Extract the [x, y] coordinate from the center of the cell holding the provided text.  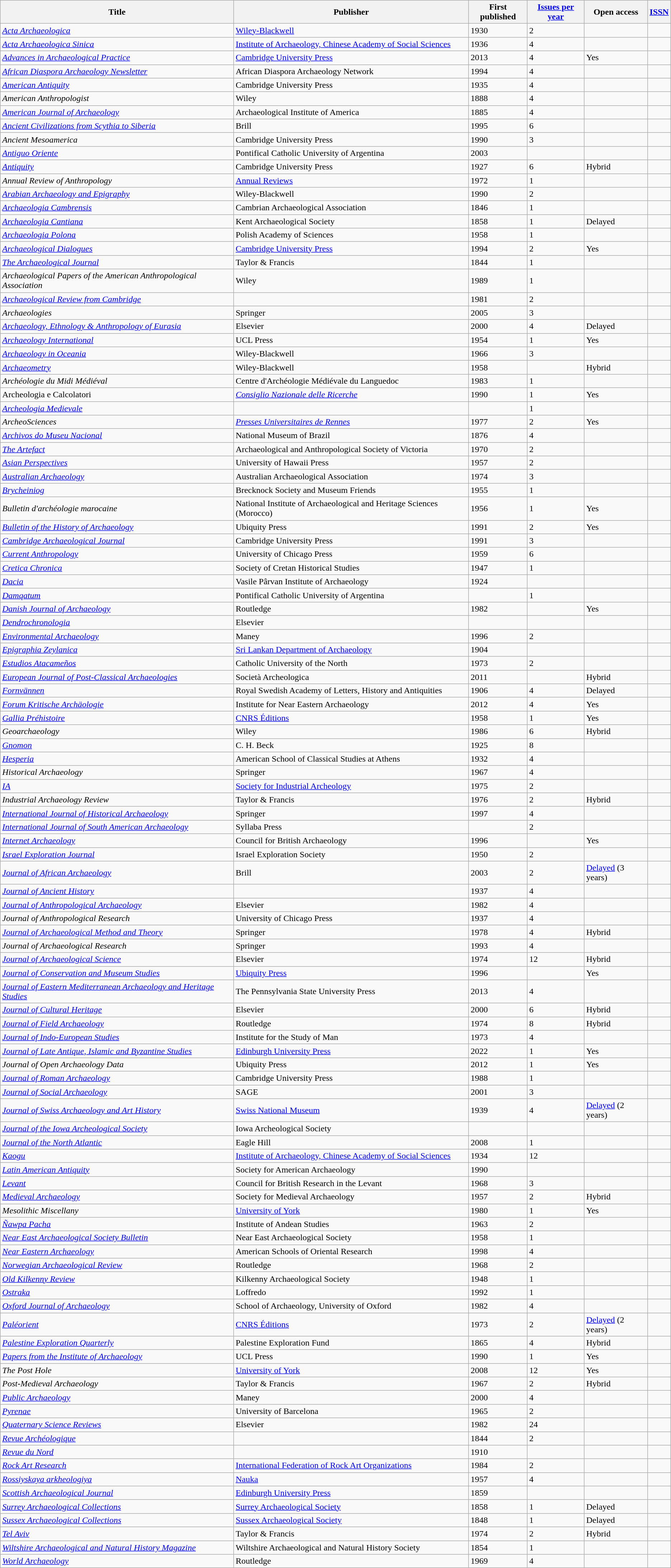
Open access [616, 12]
1950 [498, 854]
Society of Cretan Historical Studies [351, 568]
Società Archeologica [351, 677]
Quaternary Science Reviews [117, 1425]
Mesolithic Miscellany [117, 1210]
1977 [498, 422]
International Federation of Rock Art Organizations [351, 1466]
Environmental Archaeology [117, 636]
1935 [498, 85]
The Pennsylvania State University Press [351, 992]
Brycheiniog [117, 490]
Norwegian Archaeological Review [117, 1265]
Near East Archaeological Society [351, 1238]
Old Kilkenny Review [117, 1279]
Journal of Archaeological Method and Theory [117, 932]
Fornvännen [117, 691]
The Artefact [117, 449]
Arabian Archaeology and Epigraphy [117, 194]
1959 [498, 554]
1927 [498, 167]
1854 [498, 1547]
Australian Archaeology [117, 476]
Cretica Chronica [117, 568]
1939 [498, 1111]
Surrey Archaeological Society [351, 1506]
1885 [498, 112]
Kaogu [117, 1156]
Damqatum [117, 595]
Acta Archaeologica [117, 30]
1924 [498, 581]
Institute for Near Eastern Archaeology [351, 704]
Polish Academy of Sciences [351, 235]
Society for Medieval Archaeology [351, 1197]
Journal of Cultural Heritage [117, 1010]
Sussex Archaeological Collections [117, 1520]
Epigraphia Zeylanica [117, 650]
1888 [498, 99]
Archaeology International [117, 340]
1904 [498, 650]
Papers from the Institute of Archaeology [117, 1357]
1848 [498, 1520]
Revue du Nord [117, 1452]
Journal of African Archaeology [117, 873]
Geoarchaeology [117, 732]
Swiss National Museum [351, 1111]
Wiltshire Archaeological and Natural History Society [351, 1547]
1955 [498, 490]
Medieval Archaeology [117, 1197]
1932 [498, 759]
Journal of Field Archaeology [117, 1023]
Pyrenae [117, 1411]
Archaeological Dialogues [117, 249]
1986 [498, 732]
1930 [498, 30]
Archaeological Institute of America [351, 112]
Journal of Conservation and Museum Studies [117, 973]
1969 [498, 1561]
American School of Classical Studies at Athens [351, 759]
1983 [498, 381]
Paléorient [117, 1324]
2022 [498, 1051]
Journal of Anthropological Archaeology [117, 905]
ISSN [659, 12]
1965 [498, 1411]
National Museum of Brazil [351, 436]
Annual Reviews [351, 180]
1980 [498, 1210]
1975 [498, 786]
International Journal of South American Archaeology [117, 827]
C. H. Beck [351, 745]
Danish Journal of Archaeology [117, 609]
Iowa Archeological Society [351, 1129]
Ancient Civilizations from Scythia to Siberia [117, 126]
Delayed (3 years) [616, 873]
American Antiquity [117, 85]
Journal of the North Atlantic [117, 1142]
1970 [498, 449]
1954 [498, 340]
Antiguo Oriente [117, 153]
Dendrochronologia [117, 622]
African Diaspora Archaeology Network [351, 71]
Gallia Préhistoire [117, 718]
1995 [498, 126]
1998 [498, 1251]
Syllaba Press [351, 827]
Wiltshire Archaeological and Natural History Magazine [117, 1547]
1936 [498, 44]
Journal of Swiss Archaeology and Art History [117, 1111]
Nauka [351, 1479]
European Journal of Post-Classical Archaeologies [117, 677]
Near Eastern Archaeology [117, 1251]
American Anthropologist [117, 99]
1956 [498, 509]
Scottish Archaeological Journal [117, 1493]
1906 [498, 691]
Post-Medieval Archaeology [117, 1384]
Council for British Research in the Levant [351, 1183]
Bulletin d'archéologie marocaine [117, 509]
The Archaeological Journal [117, 262]
Issues per year [556, 12]
Journal of Indo-European Studies [117, 1037]
Archaeometry [117, 367]
Kilkenny Archaeological Society [351, 1279]
School of Archaeology, University of Oxford [351, 1306]
Journal of Archaeological Science [117, 959]
2005 [498, 313]
Journal of Eastern Mediterranean Archaeology and Heritage Studies [117, 992]
Archeologia e Calcolatori [117, 394]
Ñawpa Pacha [117, 1224]
Archivos do Museu Nacional [117, 436]
Royal Swedish Academy of Letters, History and Antiquities [351, 691]
Archaeological Review from Cambridge [117, 299]
Rossiyskaya arkheologiya [117, 1479]
1972 [498, 180]
Archaeology in Oceania [117, 354]
1997 [498, 813]
Israel Exploration Society [351, 854]
1947 [498, 568]
Tel Aviv [117, 1534]
Palestine Exploration Fund [351, 1343]
Centre d'Archéologie Médiévale du Languedoc [351, 381]
Archaeologia Cantiana [117, 221]
Internet Archaeology [117, 840]
24 [556, 1425]
Institute of Andean Studies [351, 1224]
Public Archaeology [117, 1397]
Asian Perspectives [117, 463]
1988 [498, 1078]
American Schools of Oriental Research [351, 1251]
Catholic University of the North [351, 663]
World Archaeology [117, 1561]
1934 [498, 1156]
Sussex Archaeological Society [351, 1520]
Institute for the Study of Man [351, 1037]
1910 [498, 1452]
Revue Archéologique [117, 1438]
Archaeologia Polona [117, 235]
2001 [498, 1092]
Journal of Roman Archaeology [117, 1078]
1989 [498, 281]
Sri Lankan Department of Archaeology [351, 650]
Archaeological Papers of the American Anthropological Association [117, 281]
Cambridge Archaeological Journal [117, 541]
Kent Archaeological Society [351, 221]
Industrial Archaeology Review [117, 800]
Title [117, 12]
Eagle Hill [351, 1142]
1876 [498, 436]
Ancient Mesoamerica [117, 139]
Surrey Archaeological Collections [117, 1506]
Journal of Ancient History [117, 891]
Historical Archaeology [117, 772]
Hesperia [117, 759]
1948 [498, 1279]
1859 [498, 1493]
The Post Hole [117, 1370]
Near East Archaeological Society Bulletin [117, 1238]
Levant [117, 1183]
Society for American Archaeology [351, 1170]
University of Barcelona [351, 1411]
IA [117, 786]
Australian Archaeological Association [351, 476]
1865 [498, 1343]
Cambrian Archaeological Association [351, 208]
Bulletin of the History of Archaeology [117, 527]
Antiquity [117, 167]
Journal of Anthropological Research [117, 919]
Publisher [351, 12]
Dacia [117, 581]
1992 [498, 1292]
Acta Archaeologica Sinica [117, 44]
African Diaspora Archaeology Newsletter [117, 71]
Annual Review of Anthropology [117, 180]
National Institute of Archaeological and Heritage Sciences (Morocco) [351, 509]
Brecknock Society and Museum Friends [351, 490]
1925 [498, 745]
First published [498, 12]
International Journal of Historical Archaeology [117, 813]
1978 [498, 932]
Current Anthropology [117, 554]
Loffredo [351, 1292]
Presses Universitaires de Rennes [351, 422]
Journal of the Iowa Archeological Society [117, 1129]
Forum Kritische Archäologie [117, 704]
American Journal of Archaeology [117, 112]
Council for British Archaeology [351, 840]
ArcheoSciences [117, 422]
Archaeologia Cambrensis [117, 208]
Latin American Antiquity [117, 1170]
Gnomon [117, 745]
Estudios Atacameños [117, 663]
Oxford Journal of Archaeology [117, 1306]
Israel Exploration Journal [117, 854]
Ostraka [117, 1292]
Society for Industrial Archeology [351, 786]
1963 [498, 1224]
Archéologie du Midi Médiéval [117, 381]
1981 [498, 299]
Archaeology, Ethnology & Anthropology of Eurasia [117, 326]
Consiglio Nazionale delle Ricerche [351, 394]
Journal of Social Archaeology [117, 1092]
Advances in Archaeological Practice [117, 58]
Palestine Exploration Quarterly [117, 1343]
1976 [498, 800]
Journal of Archaeological Research [117, 946]
Archaeological and Anthropological Society of Victoria [351, 449]
2011 [498, 677]
Rock Art Research [117, 1466]
Archaeologies [117, 313]
Archeologia Medievale [117, 408]
SAGE [351, 1092]
Journal of Open Archaeology Data [117, 1064]
1846 [498, 208]
1984 [498, 1466]
Vasile Pârvan Institute of Archaeology [351, 581]
Journal of Late Antique, Islamic and Byzantine Studies [117, 1051]
1993 [498, 946]
1966 [498, 354]
University of Hawaii Press [351, 463]
